Find where the given text appears and provide that cell's center as (X, Y) coordinate. 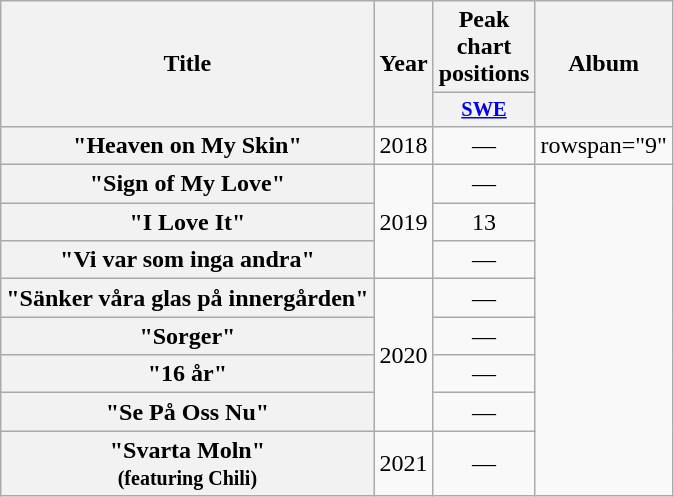
rowspan="9" (604, 145)
"Sänker våra glas på innergården" (188, 298)
2020 (404, 355)
Year (404, 64)
2019 (404, 222)
13 (484, 222)
Title (188, 64)
SWE (484, 110)
"Svarta Moln"(featuring Chili) (188, 464)
2018 (404, 145)
"Vi var som inga andra" (188, 260)
2021 (404, 464)
"Sign of My Love" (188, 184)
"Se På Oss Nu" (188, 412)
"16 år" (188, 374)
"Sorger" (188, 336)
"I Love It" (188, 222)
Peak chart positions (484, 47)
Album (604, 64)
"Heaven on My Skin" (188, 145)
